Search for the cell housing the specified text and yield its (x, y) center coordinate. 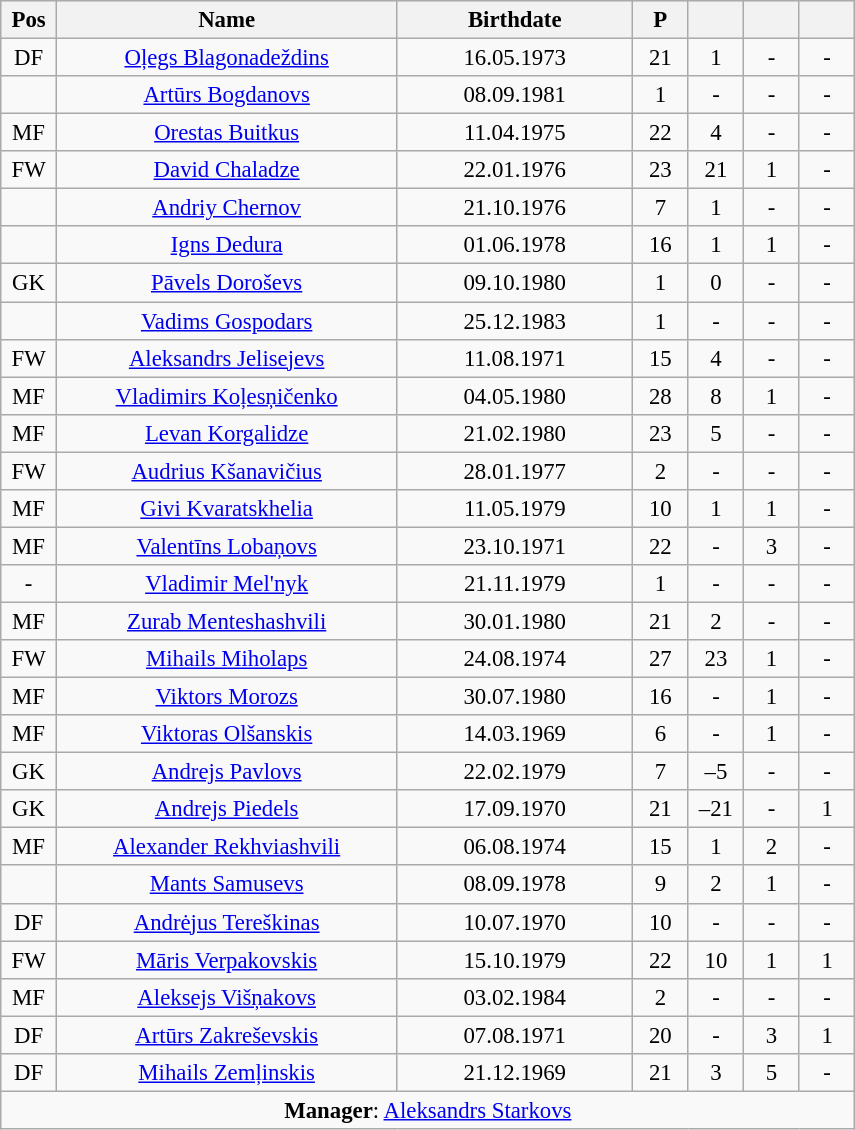
P (661, 20)
Andrejs Piedels (226, 809)
Vladimir Mel'nyk (226, 584)
17.09.1970 (515, 809)
11.04.1975 (515, 133)
24.08.1974 (515, 659)
22.01.1976 (515, 170)
9 (661, 885)
Birthdate (515, 20)
Givi Kvaratskhelia (226, 509)
10.07.1970 (515, 922)
–5 (716, 772)
Audrius Kšanavičius (226, 471)
20 (661, 1035)
15.10.1979 (515, 960)
Mihails Miholaps (226, 659)
Pāvels Doroševs (226, 283)
11.05.1979 (515, 509)
Vadims Gospodars (226, 321)
28.01.1977 (515, 471)
Artūrs Zakreševskis (226, 1035)
14.03.1969 (515, 734)
21.12.1969 (515, 1073)
30.01.1980 (515, 621)
08.09.1978 (515, 885)
Viktors Morozs (226, 697)
21.10.1976 (515, 208)
David Chaladze (226, 170)
06.08.1974 (515, 847)
25.12.1983 (515, 321)
23.10.1971 (515, 546)
Manager: Aleksandrs Starkovs (428, 1110)
Valentīns Lobaņovs (226, 546)
0 (716, 283)
04.05.1980 (515, 396)
16.05.1973 (515, 58)
30.07.1980 (515, 697)
Māris Verpakovskis (226, 960)
Aleksejs Višņakovs (226, 997)
Mihails Zemļinskis (226, 1073)
03.02.1984 (515, 997)
Levan Korgalidze (226, 433)
09.10.1980 (515, 283)
Artūrs Bogdanovs (226, 95)
21.02.1980 (515, 433)
Andriy Chernov (226, 208)
Viktoras Olšanskis (226, 734)
Andrėjus Tereškinas (226, 922)
–21 (716, 809)
01.06.1978 (515, 245)
Alexander Rekhviashvili (226, 847)
28 (661, 396)
08.09.1981 (515, 95)
22.02.1979 (515, 772)
8 (716, 396)
11.08.1971 (515, 358)
6 (661, 734)
07.08.1971 (515, 1035)
Oļegs Blagonadeždins (226, 58)
Orestas Buitkus (226, 133)
Mants Samusevs (226, 885)
Zurab Menteshashvili (226, 621)
Aleksandrs Jelisejevs (226, 358)
Pos (29, 20)
Name (226, 20)
Vladimirs Koļesņičenko (226, 396)
21.11.1979 (515, 584)
Andrejs Pavlovs (226, 772)
Igns Dedura (226, 245)
27 (661, 659)
